Identify which cell holds the provided text, then report its [X, Y] central coordinate. 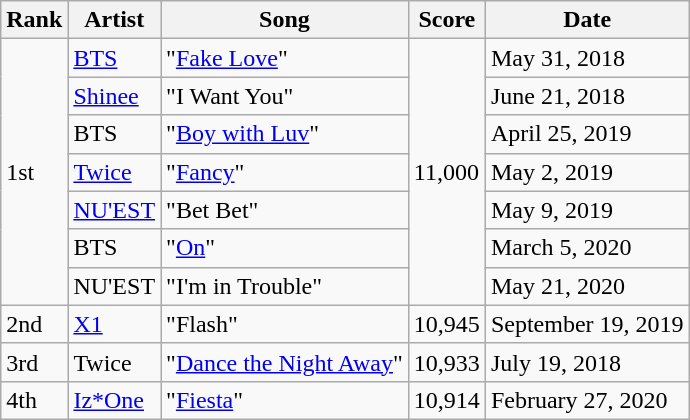
"Boy with Luv" [285, 134]
Iz*One [114, 400]
May 9, 2019 [587, 210]
Score [446, 20]
Rank [34, 20]
X1 [114, 324]
3rd [34, 362]
"Fancy" [285, 172]
10,933 [446, 362]
"Flash" [285, 324]
May 21, 2020 [587, 286]
June 21, 2018 [587, 96]
Artist [114, 20]
September 19, 2019 [587, 324]
10,914 [446, 400]
2nd [34, 324]
"Bet Bet" [285, 210]
Date [587, 20]
"Fiesta" [285, 400]
1st [34, 172]
March 5, 2020 [587, 248]
May 2, 2019 [587, 172]
"Fake Love" [285, 58]
February 27, 2020 [587, 400]
10,945 [446, 324]
Shinee [114, 96]
"I Want You" [285, 96]
Song [285, 20]
"Dance the Night Away" [285, 362]
4th [34, 400]
July 19, 2018 [587, 362]
"I'm in Trouble" [285, 286]
April 25, 2019 [587, 134]
May 31, 2018 [587, 58]
"On" [285, 248]
11,000 [446, 172]
